Return [x, y] of the center of cell containing provided text 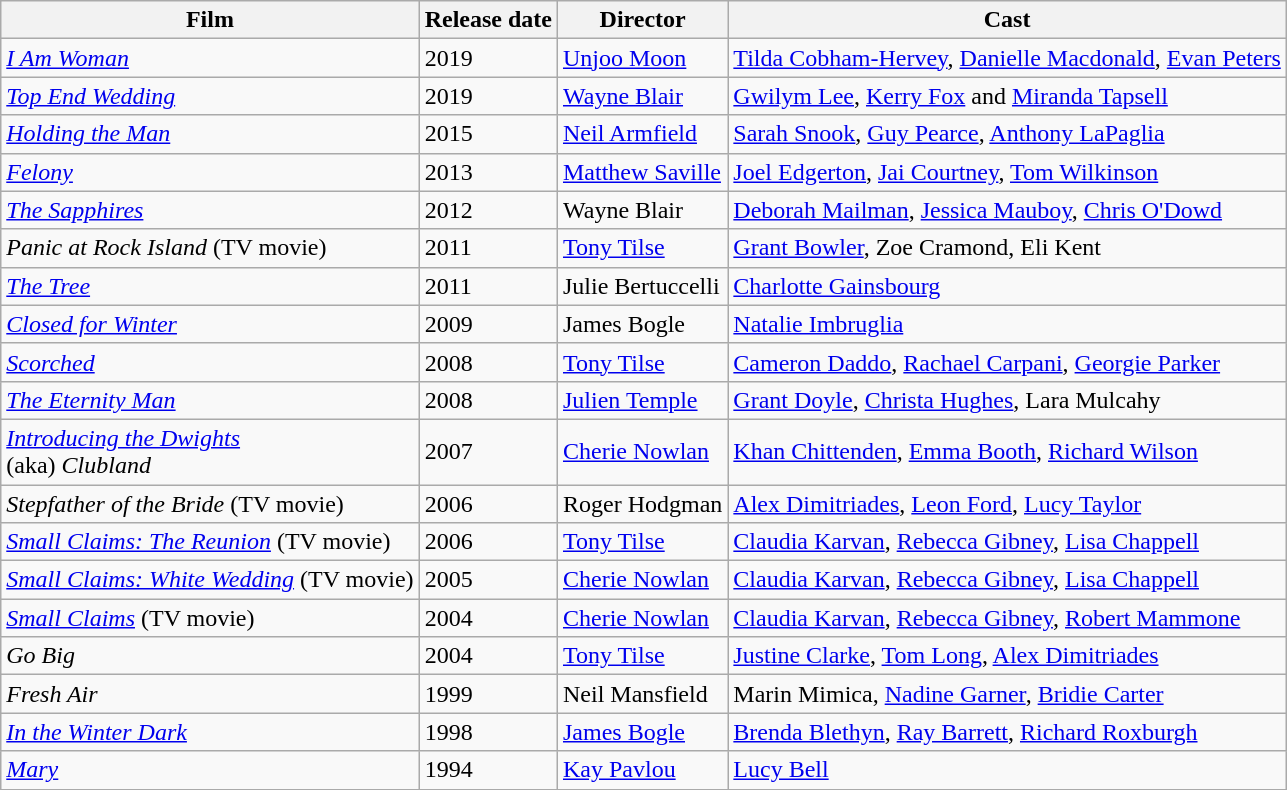
Kay Pavlou [642, 770]
Alex Dimitriades, Leon Ford, Lucy Taylor [1007, 503]
Unjoo Moon [642, 58]
Deborah Mailman, Jessica Mauboy, Chris O'Dowd [1007, 210]
2005 [488, 580]
Neil Mansfield [642, 694]
Release date [488, 20]
Small Claims: The Reunion (TV movie) [210, 542]
Closed for Winter [210, 324]
Joel Edgerton, Jai Courtney, Tom Wilkinson [1007, 172]
Charlotte Gainsbourg [1007, 286]
I Am Woman [210, 58]
Roger Hodgman [642, 503]
Claudia Karvan, Rebecca Gibney, Robert Mammone [1007, 618]
Cameron Daddo, Rachael Carpani, Georgie Parker [1007, 362]
Matthew Saville [642, 172]
Sarah Snook, Guy Pearce, Anthony LaPaglia [1007, 134]
In the Winter Dark [210, 732]
Stepfather of the Bride (TV movie) [210, 503]
Top End Wedding [210, 96]
Neil Armfield [642, 134]
2012 [488, 210]
Scorched [210, 362]
1994 [488, 770]
Director [642, 20]
Panic at Rock Island (TV movie) [210, 248]
1999 [488, 694]
The Sapphires [210, 210]
Fresh Air [210, 694]
Julie Bertuccelli [642, 286]
Holding the Man [210, 134]
Justine Clarke, Tom Long, Alex Dimitriades [1007, 656]
Grant Doyle, Christa Hughes, Lara Mulcahy [1007, 400]
The Eternity Man [210, 400]
Mary [210, 770]
Cast [1007, 20]
The Tree [210, 286]
2013 [488, 172]
Film [210, 20]
1998 [488, 732]
Felony [210, 172]
2015 [488, 134]
Tilda Cobham-Hervey, Danielle Macdonald, Evan Peters [1007, 58]
Khan Chittenden, Emma Booth, Richard Wilson [1007, 452]
Grant Bowler, Zoe Cramond, Eli Kent [1007, 248]
Julien Temple [642, 400]
Introducing the Dwights(aka) Clubland [210, 452]
2007 [488, 452]
2009 [488, 324]
Go Big [210, 656]
Lucy Bell [1007, 770]
Brenda Blethyn, Ray Barrett, Richard Roxburgh [1007, 732]
Marin Mimica, Nadine Garner, Bridie Carter [1007, 694]
Gwilym Lee, Kerry Fox and Miranda Tapsell [1007, 96]
Small Claims: White Wedding (TV movie) [210, 580]
Small Claims (TV movie) [210, 618]
Natalie Imbruglia [1007, 324]
